Capture the cell that displays the provided text and extract its [x, y] central coordinate. 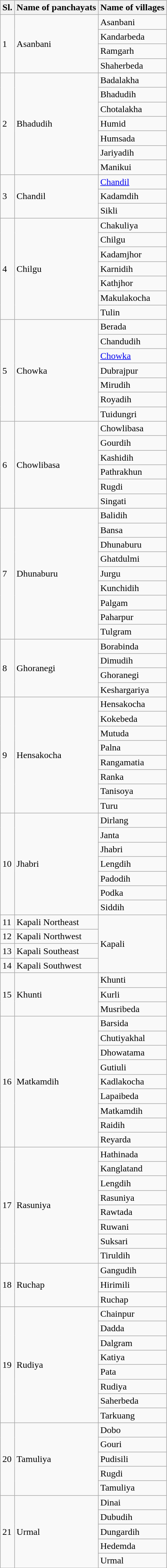
Rawtada [132, 1212]
Kapali Northeast [57, 922]
11 [8, 922]
Dalgram [132, 1343]
13 [8, 951]
Turu [132, 806]
Bansa [132, 530]
Keshargariya [132, 690]
Raidih [132, 1125]
Kadamjhor [132, 254]
Dubrajpur [132, 370]
Gourdih [132, 443]
6 [8, 465]
Jurgu [132, 574]
19 [8, 1364]
Janta [132, 835]
21 [8, 1531]
Sl. [8, 8]
Sikli [132, 211]
Gangudih [132, 1270]
Chakuliya [132, 225]
Podka [132, 893]
2 [8, 124]
Kunchidih [132, 588]
Dhowatama [132, 1052]
Reyarda [132, 1140]
Kadamdih [132, 196]
Kapali Southwest [57, 966]
Tulin [132, 312]
Humid [132, 124]
Hirimili [132, 1285]
14 [8, 966]
Name of panchayats [57, 8]
Tanisoya [132, 791]
16 [8, 1081]
5 [8, 370]
8 [8, 668]
Pathrakhun [132, 472]
Kokebeda [132, 719]
Hedemda [132, 1546]
Shaherbeda [132, 66]
Badalakha [132, 80]
Chainpur [132, 1314]
Tiruldih [132, 1256]
Dadda [132, 1328]
Manikui [132, 167]
Kapali Northwest [57, 937]
18 [8, 1285]
Ranka [132, 777]
Singati [132, 501]
Tulgram [132, 631]
Berada [132, 327]
Name of villages [132, 8]
Kashidih [132, 458]
Chutiyakhal [132, 1038]
Ramgarh [132, 51]
Kathjhor [132, 283]
Dungardih [132, 1531]
Dinai [132, 1502]
Gutiuli [132, 1067]
3 [8, 196]
1 [8, 44]
Kandarbeda [132, 37]
Kurli [132, 994]
Mutuda [132, 733]
Gouri [132, 1444]
Barsida [132, 1023]
Palgam [132, 602]
Humsada [132, 138]
Palna [132, 748]
Kadlakocha [132, 1081]
7 [8, 574]
Pudisili [132, 1459]
Chotalakha [132, 109]
17 [8, 1205]
Saherbeda [132, 1401]
Pata [132, 1372]
Ghatdulmi [132, 559]
Lapaibeda [132, 1096]
Hathinada [132, 1154]
20 [8, 1459]
Ruwani [132, 1227]
Jariyadih [132, 153]
Katiya [132, 1358]
4 [8, 269]
Paharpur [132, 617]
Karnidih [132, 269]
12 [8, 937]
10 [8, 864]
Siddih [132, 908]
Chandudih [132, 341]
Musribeda [132, 1009]
Balidih [132, 516]
Tuidungri [132, 414]
Kapali [132, 944]
Dimudih [132, 661]
Dirlang [132, 820]
Royadih [132, 399]
Makulakocha [132, 298]
15 [8, 994]
Dubudih [132, 1517]
Dobo [132, 1430]
Kapali Southeast [57, 951]
Mirudih [132, 385]
Rangamatia [132, 762]
Borabinda [132, 646]
Tarkuang [132, 1415]
9 [8, 755]
Kanglatand [132, 1169]
Padodih [132, 878]
Suksari [132, 1241]
